From the cell containing the given text, extract its center point as [X, Y] coordinate. 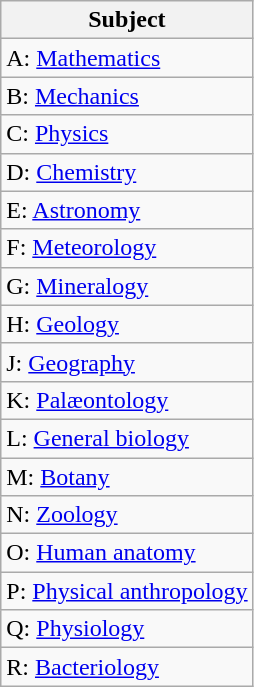
F: Meteorology [127, 248]
H: Geology [127, 324]
J: Geography [127, 362]
O: Human anatomy [127, 553]
Subject [127, 20]
N: Zoology [127, 515]
G: Mineralogy [127, 286]
K: Palæontology [127, 400]
D: Chemistry [127, 172]
A: Mathematics [127, 58]
B: Mechanics [127, 96]
R: Bacteriology [127, 667]
L: General biology [127, 438]
Q: Physiology [127, 629]
C: Physics [127, 134]
M: Botany [127, 477]
P: Physical anthropology [127, 591]
E: Astronomy [127, 210]
